Scan for the cell matching the given text and deliver its [X, Y] coordinate at center. 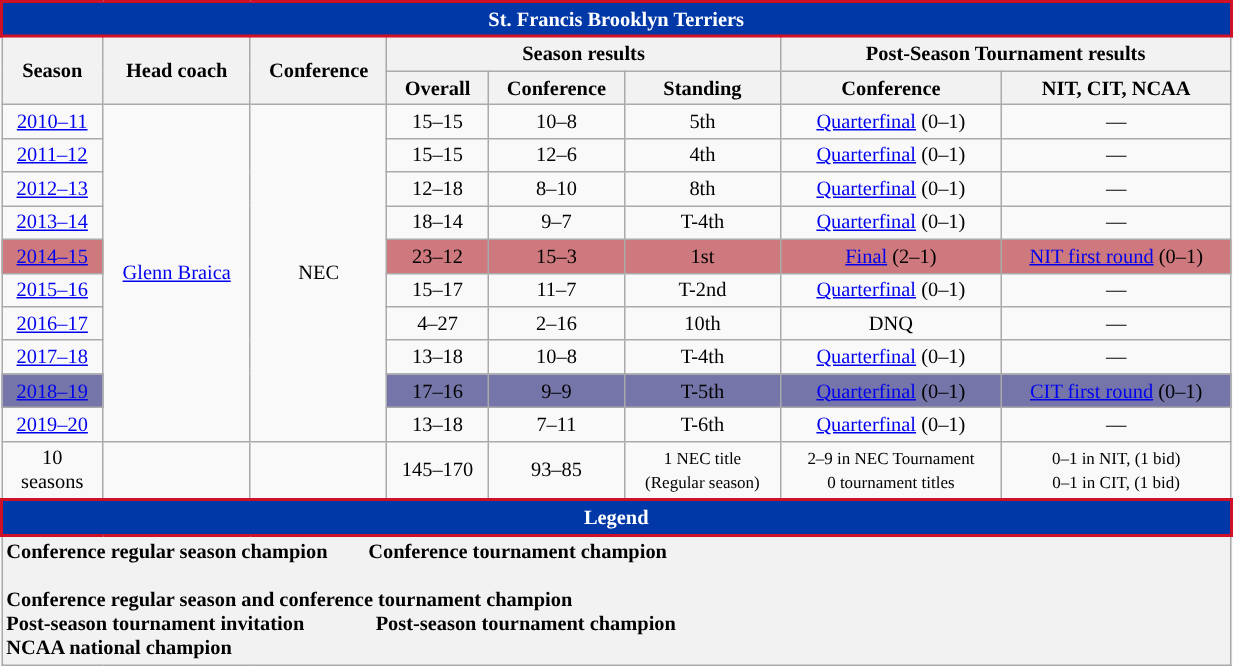
Head coach [176, 70]
Final (2–1) [890, 256]
15–3 [556, 256]
2010–11 [52, 121]
12–18 [438, 189]
NIT first round (0–1) [1116, 256]
23–12 [438, 256]
9–9 [556, 391]
Season results [584, 53]
Glenn Braica [176, 272]
Post-Season Tournament results [1006, 53]
17–16 [438, 391]
DNQ [890, 323]
10th [703, 323]
15–17 [438, 290]
2012–13 [52, 189]
7–11 [556, 424]
1 NEC title(Regular season) [703, 470]
T-5th [703, 391]
Season [52, 70]
2–9 in NEC Tournament0 tournament titles [890, 470]
2015–16 [52, 290]
2019–20 [52, 424]
CIT first round (0–1) [1116, 391]
4–27 [438, 323]
Overall [438, 88]
1st [703, 256]
10seasons [52, 470]
5th [703, 121]
T-2nd [703, 290]
0–1 in NIT, (1 bid) 0–1 in CIT, (1 bid) [1116, 470]
Standing [703, 88]
Legend [616, 516]
St. Francis Brooklyn Terriers [616, 18]
2–16 [556, 323]
2014–15 [52, 256]
T-6th [703, 424]
4th [703, 155]
11–7 [556, 290]
93–85 [556, 470]
9–7 [556, 222]
145–170 [438, 470]
2017–18 [52, 357]
2016–17 [52, 323]
2013–14 [52, 222]
2018–19 [52, 391]
18–14 [438, 222]
NEC [318, 272]
2011–12 [52, 155]
NIT, CIT, NCAA [1116, 88]
8–10 [556, 189]
8th [703, 189]
12–6 [556, 155]
